Output the [X, Y] coordinate of the center of the cell containing the given text.  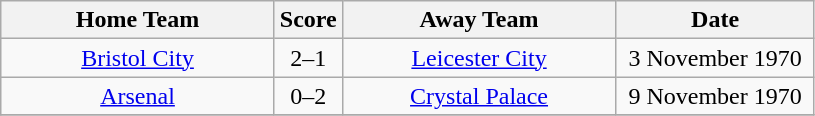
Arsenal [138, 96]
Away Team [479, 20]
Home Team [138, 20]
Bristol City [138, 58]
0–2 [308, 96]
3 November 1970 [716, 58]
2–1 [308, 58]
Score [308, 20]
Crystal Palace [479, 96]
Date [716, 20]
Leicester City [479, 58]
9 November 1970 [716, 96]
